Detect which cell encompasses the target text, then output its [x, y] center coordinate. 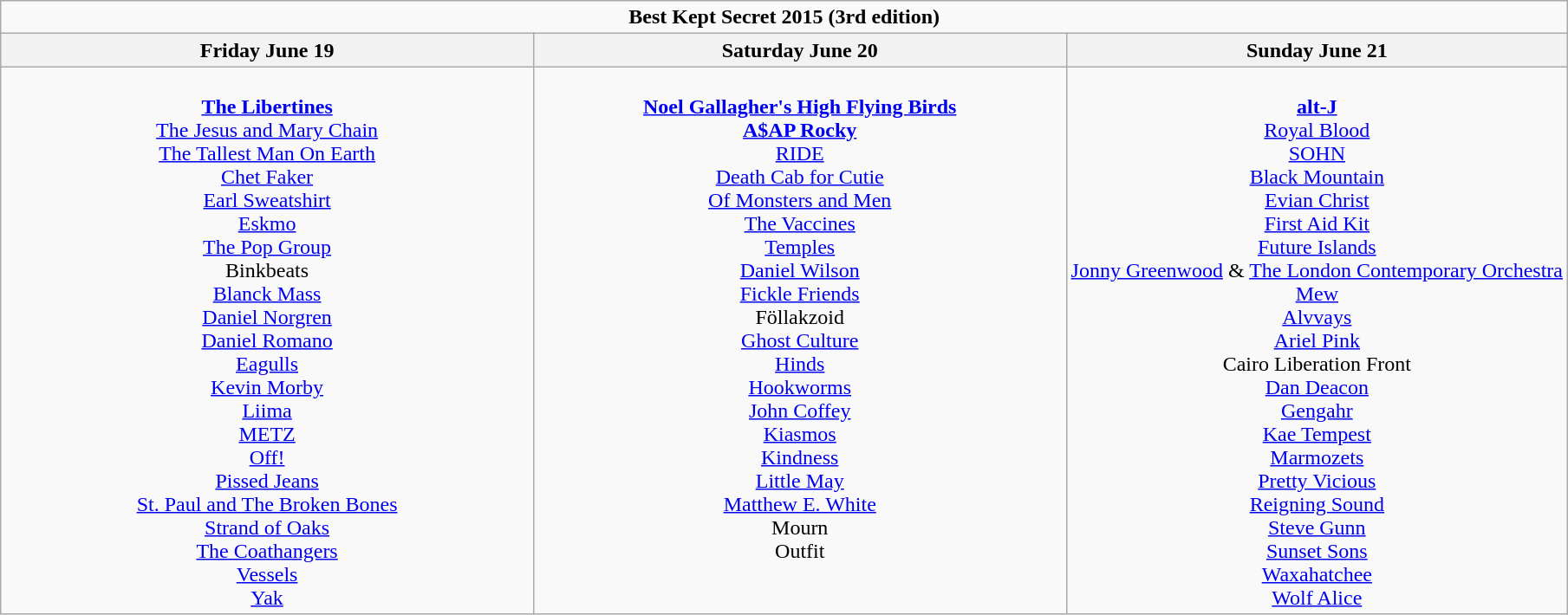
Best Kept Secret 2015 (3rd edition) [784, 17]
Sunday June 21 [1318, 50]
Friday June 19 [267, 50]
Saturday June 20 [799, 50]
